Return [X, Y] of the center of cell containing provided text 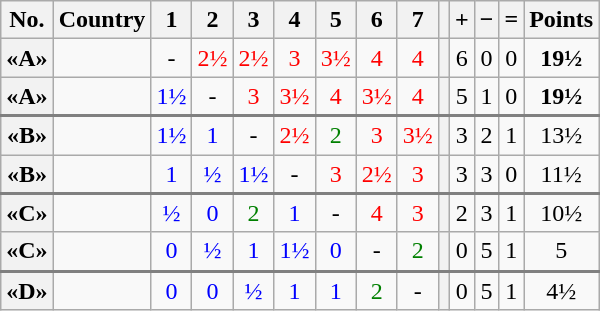
Country [102, 20]
11½ [562, 174]
4½ [562, 290]
7 [418, 20]
+ [462, 20]
Points [562, 20]
No. [27, 20]
= [512, 20]
13½ [562, 136]
10½ [562, 212]
«D» [27, 290]
− [486, 20]
